Capture the cell that displays the provided text and extract its [x, y] central coordinate. 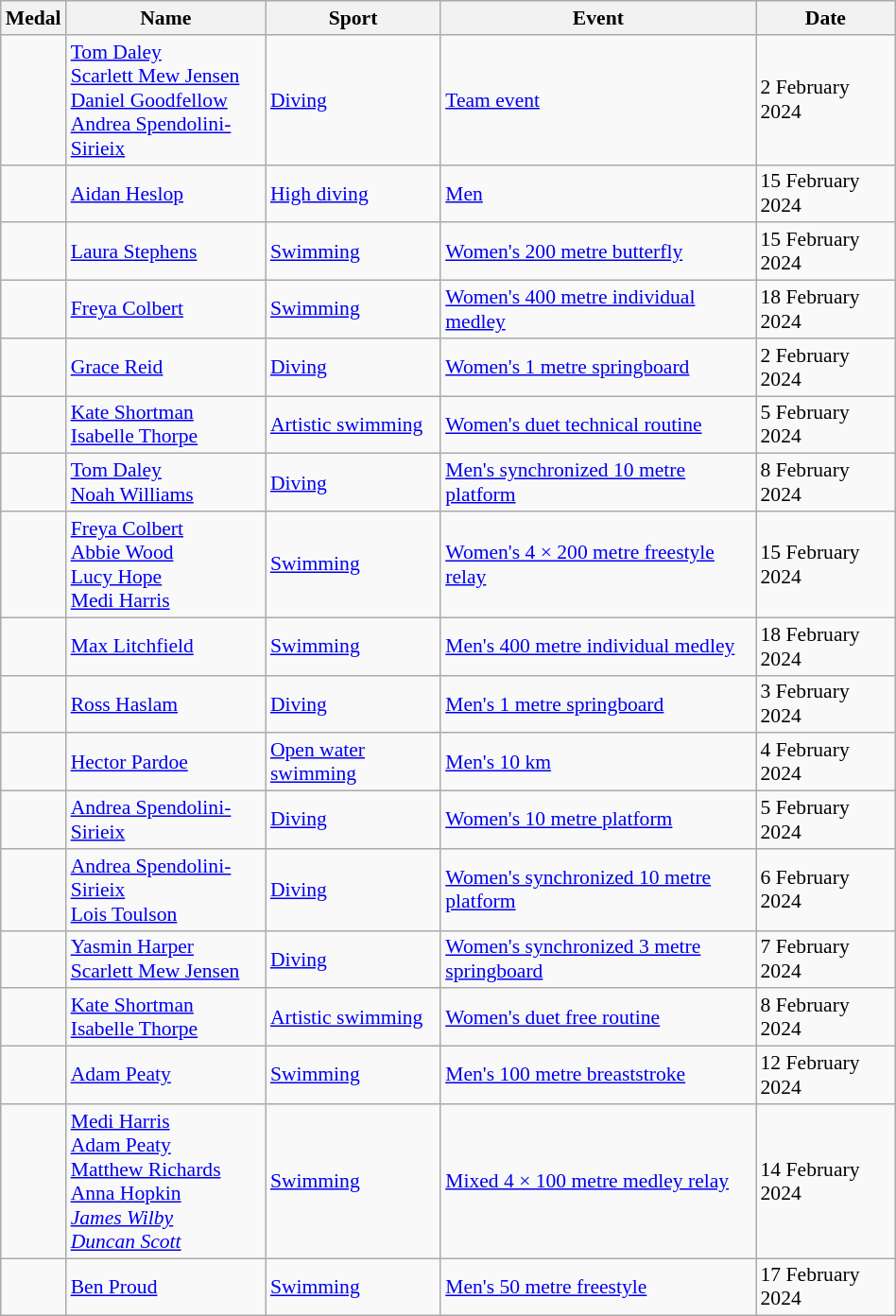
Men's synchronized 10 metre platform [597, 482]
17 February 2024 [826, 1288]
Men [597, 193]
Freya ColbertAbbie WoodLucy HopeMedi Harris [166, 564]
Women's duet free routine [597, 1017]
Adam Peaty [166, 1076]
Women's 1 metre springboard [597, 367]
4 February 2024 [826, 762]
Hector Pardoe [166, 762]
Men's 10 km [597, 762]
Andrea Spendolini-SirieixLois Toulson [166, 891]
Medal [34, 18]
Sport [353, 18]
Ross Haslam [166, 703]
Men's 400 metre individual medley [597, 647]
Andrea Spendolini-Sirieix [166, 821]
Women's duet technical routine [597, 425]
12 February 2024 [826, 1076]
Women's 4 × 200 metre freestyle relay [597, 564]
Medi HarrisAdam PeatyMatthew RichardsAnna HopkinJames WilbyDuncan Scott [166, 1182]
Name [166, 18]
14 February 2024 [826, 1182]
6 February 2024 [826, 891]
Mixed 4 × 100 metre medley relay [597, 1182]
7 February 2024 [826, 959]
Men's 50 metre freestyle [597, 1288]
High diving [353, 193]
Men's 1 metre springboard [597, 703]
Tom DaleyScarlett Mew JensenDaniel GoodfellowAndrea Spendolini-Sirieix [166, 100]
Laura Stephens [166, 251]
Men's 100 metre breaststroke [597, 1076]
Women's 400 metre individual medley [597, 310]
Max Litchfield [166, 647]
3 February 2024 [826, 703]
Date [826, 18]
Ben Proud [166, 1288]
Freya Colbert [166, 310]
Event [597, 18]
Women's 200 metre butterfly [597, 251]
Women's 10 metre platform [597, 821]
Yasmin HarperScarlett Mew Jensen [166, 959]
Aidan Heslop [166, 193]
Team event [597, 100]
Women's synchronized 10 metre platform [597, 891]
Women's synchronized 3 metre springboard [597, 959]
Open water swimming [353, 762]
Tom DaleyNoah Williams [166, 482]
Grace Reid [166, 367]
